Output the (x, y) coordinate of the center of the cell containing the given text.  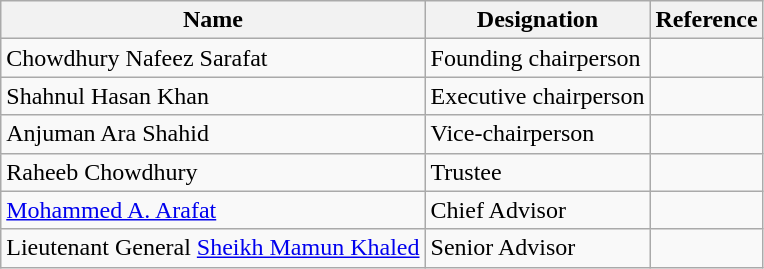
Mohammed A. Arafat (213, 210)
Lieutenant General Sheikh Mamun Khaled (213, 248)
Anjuman Ara Shahid (213, 134)
Executive chairperson (538, 96)
Founding chairperson (538, 58)
Senior Advisor (538, 248)
Shahnul Hasan Khan (213, 96)
Chief Advisor (538, 210)
Name (213, 20)
Designation (538, 20)
Chowdhury Nafeez Sarafat (213, 58)
Reference (706, 20)
Trustee (538, 172)
Vice-chairperson (538, 134)
Raheeb Chowdhury (213, 172)
